From the cell containing the given text, extract its center point as (x, y) coordinate. 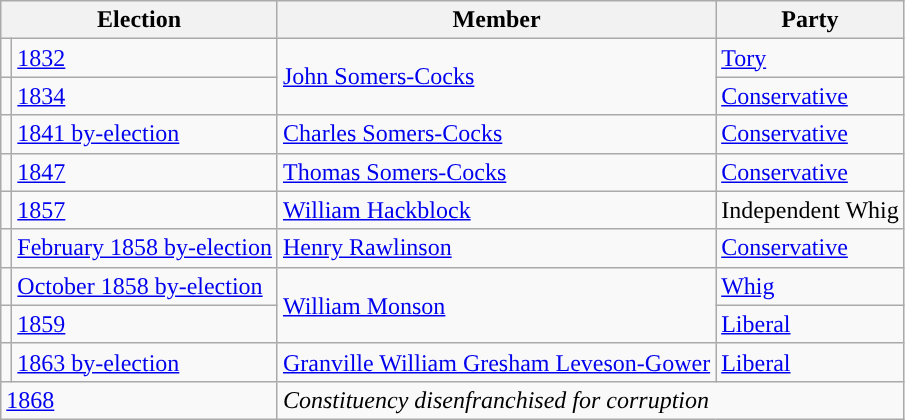
Henry Rawlinson (496, 248)
John Somers-Cocks (496, 77)
1863 by-election (145, 362)
October 1858 by-election (145, 286)
1847 (145, 172)
Election (140, 20)
1834 (145, 96)
1859 (145, 324)
1832 (145, 58)
Tory (810, 58)
1868 (140, 400)
William Hackblock (496, 210)
Independent Whig (810, 210)
Party (810, 20)
1841 by-election (145, 134)
Charles Somers-Cocks (496, 134)
Granville William Gresham Leveson-Gower (496, 362)
Member (496, 20)
1857 (145, 210)
Whig (810, 286)
Thomas Somers-Cocks (496, 172)
February 1858 by-election (145, 248)
William Monson (496, 305)
Constituency disenfranchised for corruption (590, 400)
